Capture the cell that displays the provided text and extract its [x, y] central coordinate. 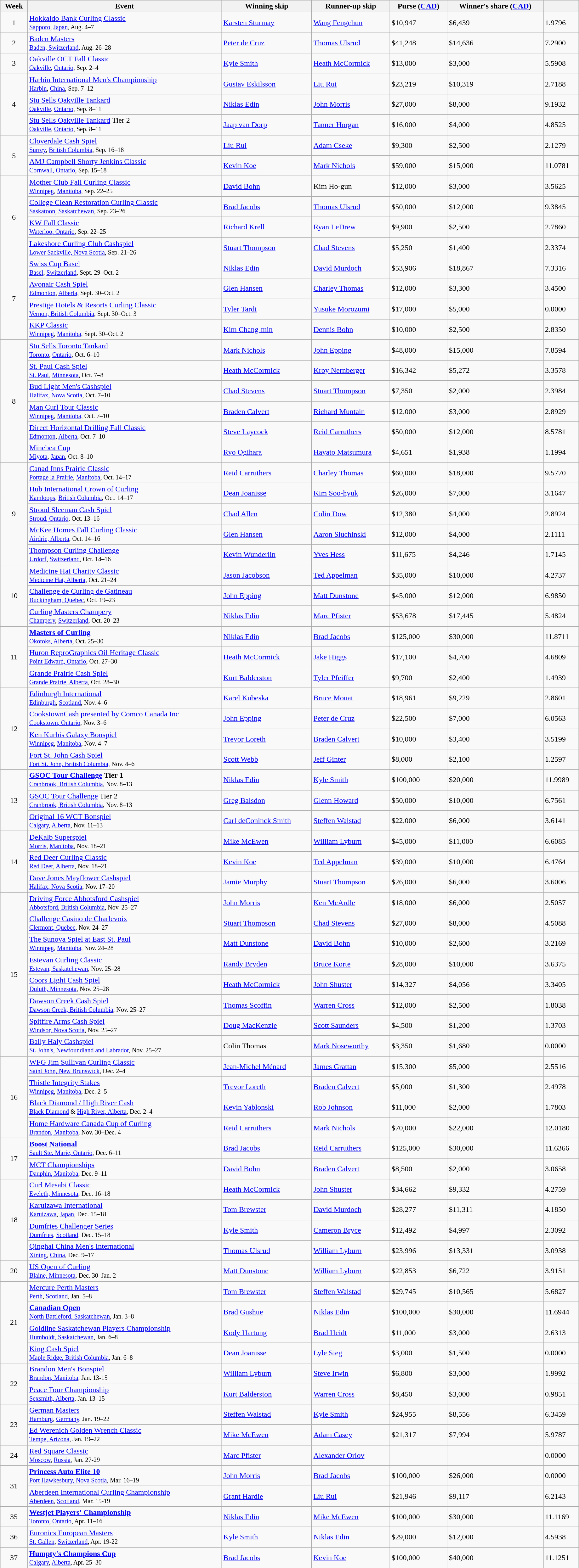
$29,000 [418, 1537]
WFG Jim Sullivan Curling Classic Saint John, New Brunswick, Dec. 2–4 [124, 1067]
Boost National Sault Ste. Marie, Ontario, Dec. 6–11 [124, 1148]
Tanner Horgan [351, 125]
4.8525 [561, 125]
Peace Tour Championship Sexsmith, Alberta, Jan. 13–15 [124, 1394]
Purse (CAD) [418, 6]
37 [14, 1557]
US Open of Curling Blaine, Minnesota, Dec. 30–Jan. 2 [124, 1271]
$23,219 [418, 84]
Fort St. John Cash Spiel Fort St. John, British Columbia, Nov. 4–6 [124, 759]
Curling Masters Champery Champery, Switzerland, Oct. 20–23 [124, 616]
AMJ Campbell Shorty Jenkins Classic Cornwall, Ontario, Sep. 15–18 [124, 165]
Gustav Eskilsson [267, 84]
31 [14, 1486]
$8,450 [418, 1394]
4.1850 [561, 1209]
$1,680 [495, 1046]
$1,200 [495, 1026]
$3,300 [495, 289]
4.2759 [561, 1189]
6.9850 [561, 596]
Stu Sells Toronto Tankard Toronto, Ontario, Oct. 6–10 [124, 350]
Canad Inns Prairie Classic Portage la Prairie, Manitoba, Oct. 14–17 [124, 473]
2.6313 [561, 1333]
13 [14, 800]
$6,800 [418, 1374]
1.3703 [561, 1026]
$60,000 [418, 473]
20 [14, 1271]
$48,000 [418, 350]
Grant Hardie [267, 1496]
$13,331 [495, 1251]
10 [14, 596]
$18,961 [418, 698]
GSOC Tour Challenge Tier 2 Cranbrook, British Columbia, Nov. 8–13 [124, 800]
5 [14, 155]
Black Diamond / High River Cash Black Diamond & High River, Alberta, Dec. 2–4 [124, 1107]
2.5516 [561, 1067]
1.9992 [561, 1374]
St. Paul Cash Spiel St. Paul, Minnesota, Oct. 7–8 [124, 371]
$21,317 [418, 1435]
$13,000 [418, 64]
Event [124, 6]
4.6809 [561, 657]
Red Deer Curling Classic Red Deer, Alberta, Nov. 18–21 [124, 861]
$4,246 [495, 554]
Kevin Wunderlin [267, 554]
2.8929 [561, 412]
3.6006 [561, 882]
Thistle Integrity Stakes Winnipeg, Manitoba, Dec. 2–5 [124, 1087]
$16,000 [418, 125]
9.5770 [561, 473]
7.3316 [561, 268]
Thomas Scoffin [267, 1005]
Oakville OCT Fall Classic Oakville, Ontario, Sep. 2–4 [124, 64]
$11,311 [495, 1209]
McKee Homes Fall Curling Classic Airdrie, Alberta, Oct. 14–16 [124, 534]
3.5199 [561, 739]
$10,947 [418, 23]
$8,556 [495, 1414]
Dawson Creek Cash Spiel Dawson Creek, British Columbia, Nov. 25–27 [124, 1005]
James Grattan [351, 1067]
$40,000 [495, 1557]
Hokkaido Bank Curling Classic Sapporo, Japan, Aug. 4–7 [124, 23]
3.2169 [561, 944]
$1,400 [495, 247]
2.8924 [561, 513]
Bruce Mouat [351, 698]
Tyler Pfeiffer [351, 678]
Hub International Crown of Curling Kamloops, British Columbia, Oct. 14–17 [124, 493]
Estevan Curling Classic Estevan, Saskatchewan, Nov. 25–28 [124, 964]
Stu Sells Oakville Tankard Oakville, Ontario, Sep. 8–11 [124, 104]
5.6827 [561, 1292]
Grande Prairie Cash Spiel Grande Prairie, Alberta, Oct. 28–30 [124, 678]
3.6141 [561, 820]
$28,000 [418, 964]
Karel Kubeska [267, 698]
$9,300 [418, 145]
6.2143 [561, 1496]
$9,229 [495, 698]
$53,906 [418, 268]
Stroud Sleeman Cash Spiel Stroud, Ontario, Oct. 13–16 [124, 513]
Wang Fengchun [351, 23]
Challenge de Curling de Gatineau Buckingham, Quebec, Oct. 19–23 [124, 596]
German Masters Hamburg, Germany, Jan. 19–22 [124, 1414]
$5,250 [418, 247]
4.5938 [561, 1537]
9 [14, 513]
$9,117 [495, 1496]
2.3092 [561, 1230]
Brad Heidt [351, 1333]
Kroy Nernberger [351, 371]
MCT Championships Dauphin, Manitoba, Dec. 9–11 [124, 1168]
11.1169 [561, 1516]
6.0563 [561, 719]
$4,997 [495, 1230]
Huron ReproGraphics Oil Heritage Classic Point Edward, Ontario, Oct. 27–30 [124, 657]
$11,675 [418, 554]
King Cash Spiel Maple Ridge, British Columbia, Jan. 6–8 [124, 1353]
Minebea Cup Miyota, Japan, Oct. 8–10 [124, 452]
2.3374 [561, 247]
2 [14, 43]
5.4824 [561, 616]
Chad Allen [267, 513]
Ed Werenich Golden Wrench Classic Tempe, Arizona, Jan. 19–22 [124, 1435]
$14,636 [495, 43]
35 [14, 1516]
3.4500 [561, 289]
Dave Jones Mayflower Cashspiel Halifax, Nova Scotia, Nov. 17–20 [124, 882]
Humpty's Champions Cup Calgary, Alberta, Apr. 25–30 [124, 1557]
$12,380 [418, 513]
Kim Ho-gun [351, 186]
Scott Webb [267, 759]
3.9151 [561, 1271]
$9,332 [495, 1189]
Jamie Murphy [267, 882]
Steve Laycock [267, 432]
2.4978 [561, 1087]
3.0658 [561, 1168]
$23,996 [418, 1251]
GSOC Tour Challenge Tier 1 Cranbrook, British Columbia, Nov. 8–13 [124, 780]
11 [14, 657]
$21,946 [418, 1496]
3.0938 [561, 1251]
$9,900 [418, 227]
2.3984 [561, 391]
8.5781 [561, 432]
Yusuke Morozumi [351, 309]
Thompson Curling Challenge Urdorf, Switzerland, Oct. 14–16 [124, 554]
Jean-Michel Ménard [267, 1067]
Qinghai China Men's International Xining, China, Dec. 9–17 [124, 1251]
$70,000 [418, 1128]
0.9851 [561, 1394]
The Sunova Spiel at East St. Paul Winnipeg, Manitoba, Nov. 24–28 [124, 944]
$22,500 [418, 719]
$35,000 [418, 575]
Adam Casey [351, 1435]
6.3459 [561, 1414]
4.2737 [561, 575]
Bally Haly Cashspiel St. John's, Newfoundland and Labrador, Nov. 25–27 [124, 1046]
Greg Balsdon [267, 800]
$6,439 [495, 23]
Brandon Men's BonspielBrandon, Manitoba, Jan. 13-15 [124, 1374]
Dennis Bohn [351, 330]
KKP Classic Winnipeg, Manitoba, Sept. 30–Oct. 2 [124, 330]
$17,100 [418, 657]
$34,662 [418, 1189]
$10,319 [495, 84]
5.9787 [561, 1435]
36 [14, 1537]
Lakeshore Curling Club Cashspiel Lower Sackville, Nova Scotia, Sep. 21–26 [124, 247]
Goldline Saskatchewan Players Championship Humboldt, Saskatchewan, Jan. 6–8 [124, 1333]
Stu Sells Oakville Tankard Tier 2 Oakville, Ontario, Sep. 8–11 [124, 125]
12 [14, 729]
7.8594 [561, 350]
11.6366 [561, 1148]
6.6085 [561, 841]
Home Hardware Canada Cup of Curling Brandon, Manitoba, Nov. 30–Dec. 4 [124, 1128]
Edinburgh International Edinburgh, Scotland, Nov. 4–6 [124, 698]
9.1932 [561, 104]
3.6375 [561, 964]
16 [14, 1097]
Mother Club Fall Curling Classic Winnipeg, Manitoba, Sep. 22–25 [124, 186]
6 [14, 217]
Dumfries Challenger Series Dumfries, Scotland, Dec. 15–18 [124, 1230]
1.9796 [561, 23]
$6,722 [495, 1271]
9.3845 [561, 206]
College Clean Restoration Curling Classic Saskatoon, Saskatchewan, Sep. 23–26 [124, 206]
Bud Light Men's Cashspiel Halifax, Nova Scotia, Oct. 7–10 [124, 391]
Carl deConinck Smith [267, 820]
Red Square ClassicMoscow, Russia, Jan. 27-29 [124, 1455]
$17,000 [418, 309]
2.7188 [561, 84]
Medicine Hat Charity Classic Medicine Hat, Alberta, Oct. 21–24 [124, 575]
4.5088 [561, 923]
6.7561 [561, 800]
12.0180 [561, 1128]
Rob Johnson [351, 1107]
3.1647 [561, 493]
Aberdeen International Curling ChampionshipAberdeen, Scotland, Mar. 15-19 [124, 1496]
11.8711 [561, 637]
Mercure Perth Masters Perth, Scotland, Jan. 5–8 [124, 1292]
$17,445 [495, 616]
Baden Masters Baden, Switzerland, Aug. 26–28 [124, 43]
$53,678 [418, 616]
Karsten Sturmay [267, 23]
11.9989 [561, 780]
3.3405 [561, 985]
Karuizawa International Karuizawa, Japan, Dec. 15–18 [124, 1209]
8 [14, 401]
Richard Krell [267, 227]
Lyle Sieg [351, 1353]
$5,272 [495, 371]
$29,745 [418, 1292]
Princess Auto Elite 10 Port Hawkesbury, Nova Scotia, Mar. 16–19 [124, 1476]
11.6944 [561, 1312]
$4,056 [495, 985]
11.1251 [561, 1557]
Runner-up skip [351, 6]
$59,000 [418, 165]
Ryan LeDrew [351, 227]
$1,500 [495, 1353]
3.3578 [561, 371]
Ken Kurbis Galaxy Bonspiel Winnipeg, Manitoba, Nov. 4–7 [124, 739]
$16,342 [418, 371]
$7,994 [495, 1435]
$8,500 [418, 1168]
Kim Soo-hyuk [351, 493]
Swiss Cup Basel Basel, Switzerland, Sept. 29–Oct. 2 [124, 268]
23 [14, 1425]
2.7860 [561, 227]
2.1279 [561, 145]
1.7145 [561, 554]
Avonair Cash Spiel Edmonton, Alberta, Sept. 30–Oct. 2 [124, 289]
Ken McArdle [351, 902]
2.8601 [561, 698]
$22,853 [418, 1271]
$3,400 [495, 739]
$18,867 [495, 268]
Bruce Korte [351, 964]
7.2900 [561, 43]
Challenge Casino de Charlevoix Clermont, Quebec, Nov. 24–27 [124, 923]
Colin Thomas [267, 1046]
Adam Cseke [351, 145]
1.8038 [561, 1005]
2.5057 [561, 902]
Winning skip [267, 6]
15 [14, 974]
Mark Noseworthy [351, 1046]
$2,100 [495, 759]
Kim Chang-min [267, 330]
Winner's share (CAD) [495, 6]
$1,300 [495, 1087]
Direct Horizontal Drilling Fall Classic Edmonton, Alberta, Oct. 7–10 [124, 432]
Scott Saunders [351, 1026]
Yves Hess [351, 554]
Kevin Yablonski [267, 1107]
Aaron Sluchinski [351, 534]
$14,327 [418, 985]
Jake Higgs [351, 657]
Harbin International Men's Championship Harbin, China, Sep. 7–12 [124, 84]
$24,955 [418, 1414]
Steve Irwin [351, 1374]
4 [14, 104]
$39,000 [418, 861]
Spitfire Arms Cash Spiel Windsor, Nova Scotia, Nov. 25–27 [124, 1026]
Jaap van Dorp [267, 125]
$4,500 [418, 1026]
Ryo Ogihara [267, 452]
24 [14, 1455]
Coors Light Cash Spiel Duluth, Minnesota, Nov. 25–28 [124, 985]
Hayato Matsumura [351, 452]
Randy Bryden [267, 964]
$1,938 [495, 452]
Alexander Orlov [351, 1455]
3 [14, 64]
$3,350 [418, 1046]
$4,651 [418, 452]
2.8350 [561, 330]
Man Curl Tour Classic Winnipeg, Manitoba, Oct. 7–10 [124, 412]
$20,000 [495, 780]
1.7803 [561, 1107]
Brad Gushue [267, 1312]
Tyler Tardi [267, 309]
$28,277 [418, 1209]
$4,700 [495, 657]
$15,300 [418, 1067]
Week [14, 6]
Canadian Open North Battleford, Saskatchewan, Jan. 3–8 [124, 1312]
$10,565 [495, 1292]
Colin Dow [351, 513]
1.4939 [561, 678]
2.1111 [561, 534]
1.1994 [561, 452]
Cloverdale Cash Spiel Surrey, British Columbia, Sep. 16–18 [124, 145]
22 [14, 1384]
$2,600 [495, 944]
Prestige Hotels & Resorts Curling Classic Vernon, British Columbia, Sept. 30–Oct. 3 [124, 309]
KW Fall Classic Waterloo, Ontario, Sep. 22–25 [124, 227]
Euronics European MastersSt. Gallen, Switzerland, Apr. 19-22 [124, 1537]
$41,248 [418, 43]
$12,492 [418, 1230]
1 [14, 23]
Kody Hartung [267, 1333]
$2,400 [495, 678]
Jeff Ginter [351, 759]
Richard Muntain [351, 412]
DeKalb Superspiel Morris, Manitoba, Nov. 18–21 [124, 841]
17 [14, 1158]
7 [14, 299]
5.5908 [561, 64]
Curl Mesabi Classic Eveleth, Minnesota, Dec. 16–18 [124, 1189]
3.5625 [561, 186]
CookstownCash presented by Comco Canada Inc Cookstown, Ontario, Nov. 3–6 [124, 719]
11.0781 [561, 165]
Jason Jacobson [267, 575]
Westjet Players' Championship Toronto, Ontario, Apr. 11–16 [124, 1516]
Masters of Curling Okotoks, Alberta, Oct. 25–30 [124, 637]
14 [14, 861]
21 [14, 1322]
Doug MacKenzie [267, 1026]
Driving Force Abbotsford Cashspiel Abbotsford, British Columbia, Nov. 25–27 [124, 902]
6.4764 [561, 861]
Original 16 WCT Bonspiel Calgary, Alberta, Nov. 11–13 [124, 820]
Glenn Howard [351, 800]
Cameron Bryce [351, 1230]
$7,350 [418, 391]
18 [14, 1220]
1.2597 [561, 759]
$9,700 [418, 678]
